Detect which cell encompasses the target text, then output its (X, Y) center coordinate. 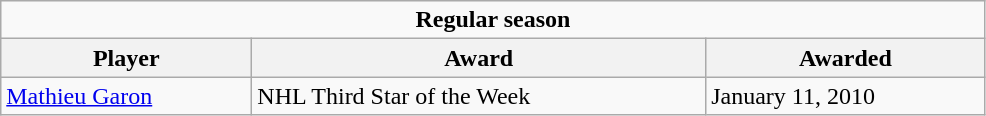
Regular season (493, 20)
January 11, 2010 (846, 96)
Award (479, 58)
Player (126, 58)
Mathieu Garon (126, 96)
Awarded (846, 58)
NHL Third Star of the Week (479, 96)
